Determine the (X, Y) coordinate at the center of the cell enclosing the given text.  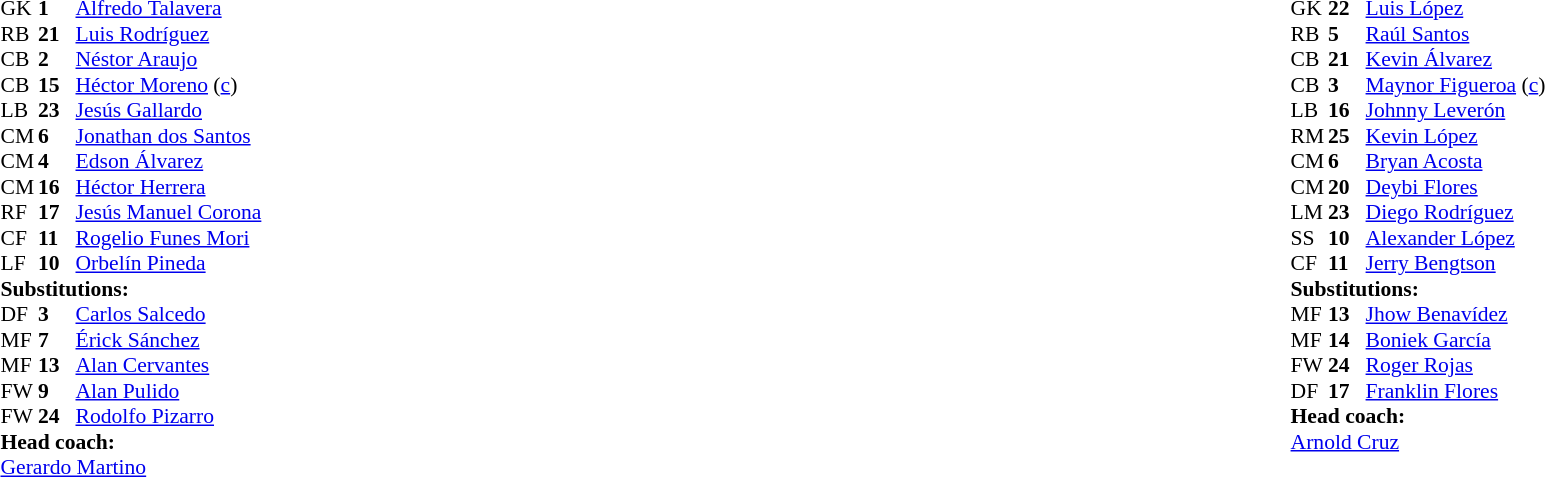
Head coach: (130, 442)
Edson Álvarez (169, 161)
SS (1310, 238)
9 (57, 391)
Jesús Gallardo (169, 111)
4 (57, 161)
7 (57, 340)
Jonathan dos Santos (169, 136)
14 (1347, 340)
Substitutions: (130, 289)
2 (57, 59)
Héctor Herrera (169, 187)
Orbelín Pineda (169, 263)
Héctor Moreno (c) (169, 85)
LM (1310, 213)
20 (1347, 187)
Alan Cervantes (169, 365)
LF (19, 263)
Alan Pulido (169, 391)
Luis Rodríguez (169, 34)
5 (1347, 34)
Carlos Salcedo (169, 315)
15 (57, 85)
RF (19, 213)
Rogelio Funes Mori (169, 238)
Érick Sánchez (169, 340)
Rodolfo Pizarro (169, 417)
25 (1347, 136)
RM (1310, 136)
Néstor Araujo (169, 59)
Jesús Manuel Corona (169, 213)
